From the cell containing the given text, extract its center point as [x, y] coordinate. 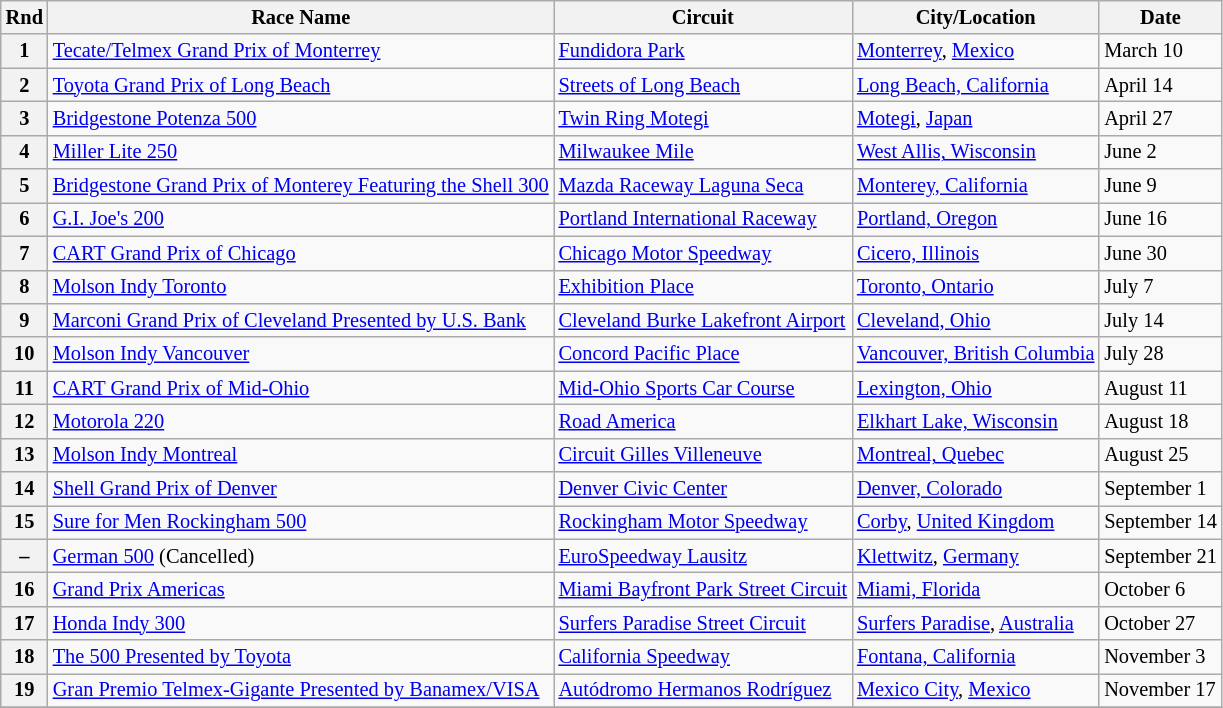
Grand Prix Americas [301, 589]
7 [24, 253]
15 [24, 522]
Bridgestone Grand Prix of Monterey Featuring the Shell 300 [301, 186]
Shell Grand Prix of Denver [301, 489]
17 [24, 623]
The 500 Presented by Toyota [301, 657]
Mexico City, Mexico [976, 690]
18 [24, 657]
West Allis, Wisconsin [976, 152]
Concord Pacific Place [703, 354]
Klettwitz, Germany [976, 556]
April 14 [1160, 85]
Monterrey, Mexico [976, 51]
Toronto, Ontario [976, 287]
Date [1160, 17]
5 [24, 186]
2 [24, 85]
Long Beach, California [976, 85]
Miller Lite 250 [301, 152]
August 11 [1160, 388]
Fundidora Park [703, 51]
July 28 [1160, 354]
August 18 [1160, 421]
November 17 [1160, 690]
German 500 (Cancelled) [301, 556]
Mazda Raceway Laguna Seca [703, 186]
Circuit [703, 17]
16 [24, 589]
Miami Bayfront Park Street Circuit [703, 589]
June 9 [1160, 186]
April 27 [1160, 118]
6 [24, 219]
March 10 [1160, 51]
Monterey, California [976, 186]
Streets of Long Beach [703, 85]
City/Location [976, 17]
Molson Indy Toronto [301, 287]
13 [24, 455]
Miami, Florida [976, 589]
July 7 [1160, 287]
October 6 [1160, 589]
Montreal, Quebec [976, 455]
Exhibition Place [703, 287]
September 1 [1160, 489]
Chicago Motor Speedway [703, 253]
Toyota Grand Prix of Long Beach [301, 85]
Motegi, Japan [976, 118]
Denver, Colorado [976, 489]
Race Name [301, 17]
14 [24, 489]
July 14 [1160, 320]
June 16 [1160, 219]
3 [24, 118]
CART Grand Prix of Chicago [301, 253]
Cleveland Burke Lakefront Airport [703, 320]
Rnd [24, 17]
Sure for Men Rockingham 500 [301, 522]
California Speedway [703, 657]
Molson Indy Vancouver [301, 354]
Gran Premio Telmex-Gigante Presented by Banamex/VISA [301, 690]
June 30 [1160, 253]
Molson Indy Montreal [301, 455]
Surfers Paradise Street Circuit [703, 623]
Lexington, Ohio [976, 388]
Autódromo Hermanos Rodríguez [703, 690]
19 [24, 690]
Honda Indy 300 [301, 623]
CART Grand Prix of Mid-Ohio [301, 388]
June 2 [1160, 152]
September 14 [1160, 522]
G.I. Joe's 200 [301, 219]
8 [24, 287]
Marconi Grand Prix of Cleveland Presented by U.S. Bank [301, 320]
September 21 [1160, 556]
12 [24, 421]
Fontana, California [976, 657]
4 [24, 152]
– [24, 556]
EuroSpeedway Lausitz [703, 556]
Vancouver, British Columbia [976, 354]
October 27 [1160, 623]
Bridgestone Potenza 500 [301, 118]
August 25 [1160, 455]
Portland, Oregon [976, 219]
Mid-Ohio Sports Car Course [703, 388]
Twin Ring Motegi [703, 118]
Cicero, Illinois [976, 253]
Surfers Paradise, Australia [976, 623]
Motorola 220 [301, 421]
Circuit Gilles Villeneuve [703, 455]
Tecate/Telmex Grand Prix of Monterrey [301, 51]
November 3 [1160, 657]
Milwaukee Mile [703, 152]
9 [24, 320]
11 [24, 388]
Elkhart Lake, Wisconsin [976, 421]
Rockingham Motor Speedway [703, 522]
1 [24, 51]
10 [24, 354]
Denver Civic Center [703, 489]
Road America [703, 421]
Corby, United Kingdom [976, 522]
Cleveland, Ohio [976, 320]
Portland International Raceway [703, 219]
